Pinpoint the cell where the given text exists, returning its (X, Y) midpoint coordinate. 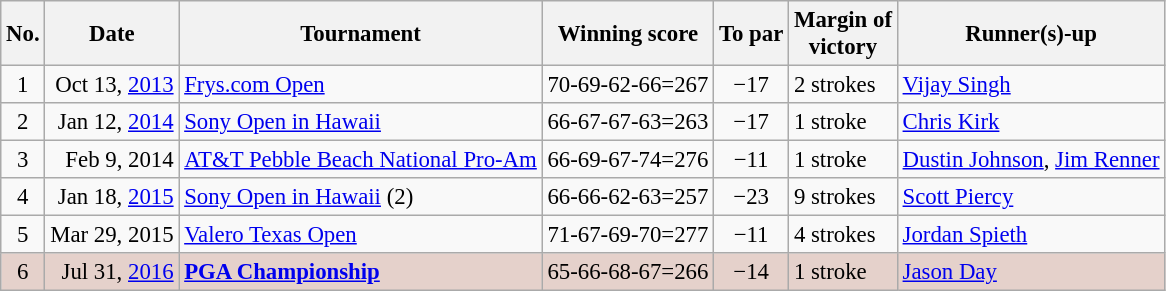
5 (23, 235)
Winning score (628, 34)
−23 (752, 197)
Vijay Singh (1031, 85)
Dustin Johnson, Jim Renner (1031, 160)
Chris Kirk (1031, 122)
Sony Open in Hawaii (360, 122)
Jordan Spieth (1031, 235)
2 strokes (844, 85)
3 (23, 160)
2 (23, 122)
To par (752, 34)
Tournament (360, 34)
Margin ofvictory (844, 34)
1 (23, 85)
Frys.com Open (360, 85)
Oct 13, 2013 (112, 85)
Jan 18, 2015 (112, 197)
Valero Texas Open (360, 235)
Sony Open in Hawaii (2) (360, 197)
66-69-67-74=276 (628, 160)
9 strokes (844, 197)
Mar 29, 2015 (112, 235)
4 strokes (844, 235)
Runner(s)-up (1031, 34)
70-69-62-66=267 (628, 85)
71-67-69-70=277 (628, 235)
4 (23, 197)
No. (23, 34)
66-66-62-63=257 (628, 197)
Jan 12, 2014 (112, 122)
Feb 9, 2014 (112, 160)
66-67-67-63=263 (628, 122)
Scott Piercy (1031, 197)
Date (112, 34)
AT&T Pebble Beach National Pro-Am (360, 160)
